From the cell containing the given text, extract its center point as [X, Y] coordinate. 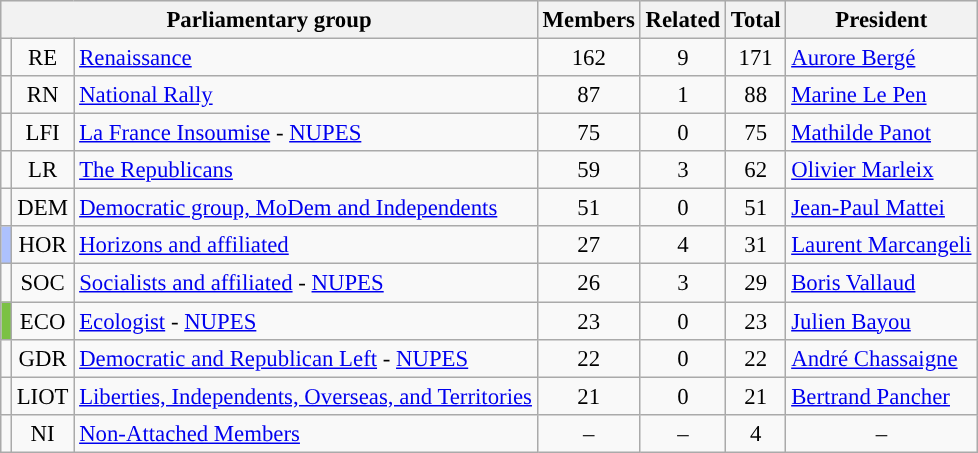
Horizons and affiliated [306, 245]
Related [682, 20]
171 [755, 58]
RN [42, 95]
Non-Attached Members [306, 433]
ECO [42, 321]
1 [682, 95]
NI [42, 433]
Ecologist - NUPES [306, 321]
Democratic and Republican Left - NUPES [306, 358]
The Republicans [306, 170]
59 [588, 170]
HOR [42, 245]
Olivier Marleix [882, 170]
Parliamentary group [270, 20]
André Chassaigne [882, 358]
88 [755, 95]
26 [588, 283]
Liberties, Independents, Overseas, and Territories [306, 396]
62 [755, 170]
DEM [42, 208]
87 [588, 95]
Total [755, 20]
Jean-Paul Mattei [882, 208]
Bertrand Pancher [882, 396]
La France Insoumise - NUPES [306, 133]
27 [588, 245]
Laurent Marcangeli [882, 245]
Marine Le Pen [882, 95]
Aurore Bergé [882, 58]
Mathilde Panot [882, 133]
SOC [42, 283]
LFI [42, 133]
Boris Vallaud [882, 283]
National Rally [306, 95]
31 [755, 245]
Democratic group, MoDem and Independents [306, 208]
9 [682, 58]
29 [755, 283]
162 [588, 58]
Julien Bayou [882, 321]
Renaissance [306, 58]
Socialists and affiliated - NUPES [306, 283]
RE [42, 58]
GDR [42, 358]
President [882, 20]
Members [588, 20]
LIOT [42, 396]
LR [42, 170]
